Provide the [x, y] coordinate of the cell's center where the given text is located.  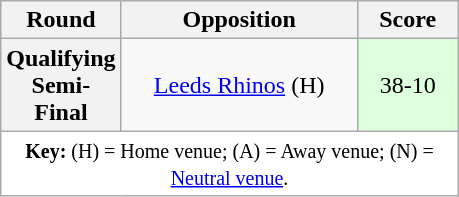
38-10 [408, 85]
Score [408, 20]
Key: (H) = Home venue; (A) = Away venue; (N) = Neutral venue. [230, 164]
Round [61, 20]
Opposition [239, 20]
Leeds Rhinos (H) [239, 85]
Qualifying Semi-Final [61, 85]
